Pinpoint the cell where the given text exists, returning its [x, y] midpoint coordinate. 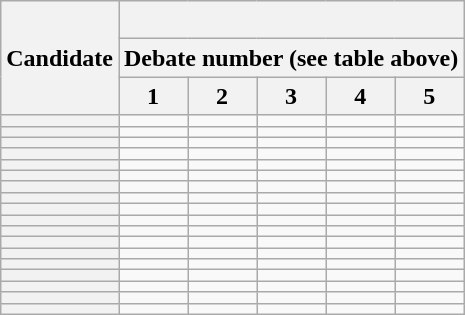
5 [430, 96]
Candidate [60, 58]
4 [360, 96]
Debate number (see table above) [290, 58]
2 [222, 96]
3 [292, 96]
1 [152, 96]
